Identify which cell holds the provided text, then report its (x, y) central coordinate. 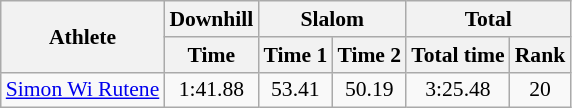
50.19 (369, 90)
Total time (458, 55)
Rank (540, 55)
Time 1 (295, 55)
Total (488, 19)
Simon Wi Rutene (83, 90)
Time 2 (369, 55)
20 (540, 90)
1:41.88 (211, 90)
53.41 (295, 90)
Downhill (211, 19)
Time (211, 55)
3:25.48 (458, 90)
Slalom (332, 19)
Athlete (83, 36)
